Pinpoint the cell where the given text exists, returning its [x, y] midpoint coordinate. 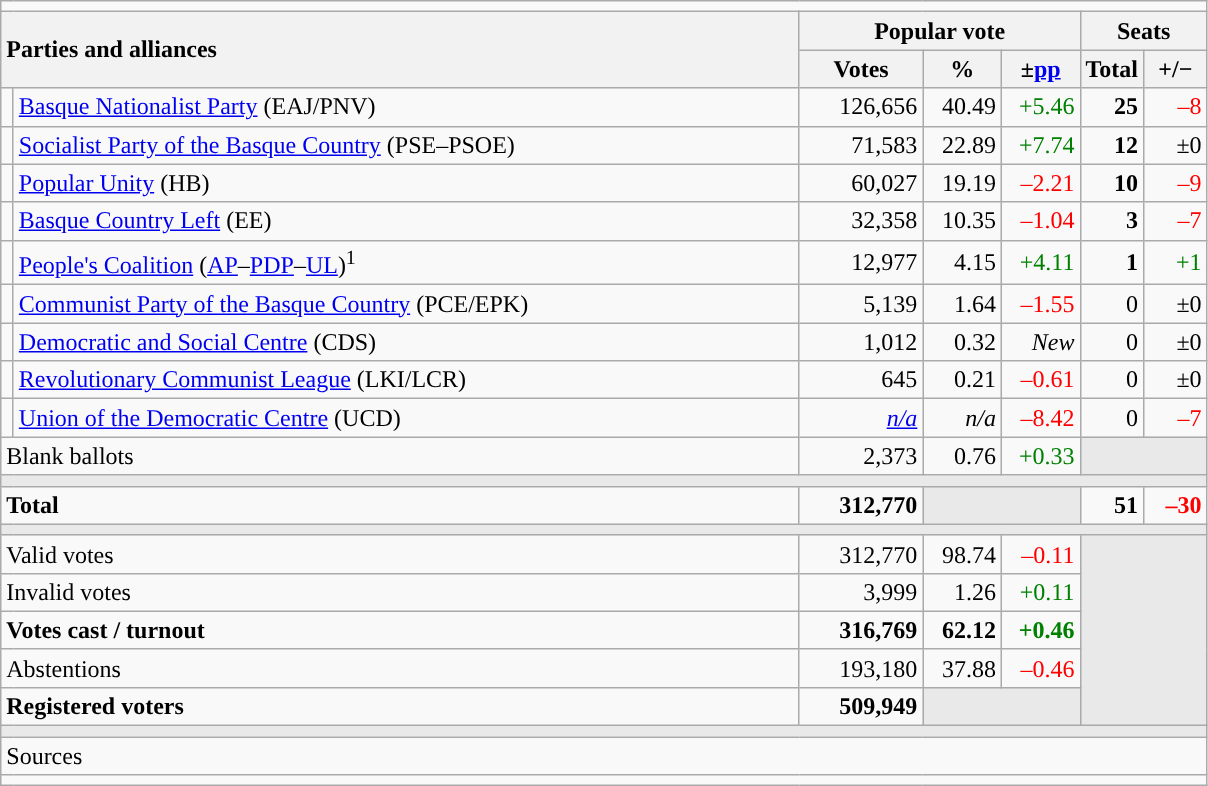
+0.46 [1040, 630]
509,949 [861, 706]
–1.55 [1040, 304]
+7.74 [1040, 145]
Socialist Party of the Basque Country (PSE–PSOE) [406, 145]
3,999 [861, 592]
Basque Nationalist Party (EAJ/PNV) [406, 107]
316,769 [861, 630]
32,358 [861, 221]
0.21 [962, 380]
2,373 [861, 456]
Abstentions [400, 668]
% [962, 69]
Seats [1144, 31]
62.12 [962, 630]
–0.61 [1040, 380]
60,027 [861, 183]
1,012 [861, 342]
–0.11 [1040, 554]
Valid votes [400, 554]
Parties and alliances [400, 50]
Popular vote [940, 31]
Sources [604, 756]
–8 [1176, 107]
–0.46 [1040, 668]
+5.46 [1040, 107]
0.32 [962, 342]
People's Coalition (AP–PDP–UL)1 [406, 262]
–2.21 [1040, 183]
71,583 [861, 145]
Union of the Democratic Centre (UCD) [406, 418]
25 [1112, 107]
4.15 [962, 262]
+1 [1176, 262]
645 [861, 380]
Basque Country Left (EE) [406, 221]
10.35 [962, 221]
–30 [1176, 505]
+0.11 [1040, 592]
193,180 [861, 668]
Votes cast / turnout [400, 630]
–1.04 [1040, 221]
3 [1112, 221]
37.88 [962, 668]
+0.33 [1040, 456]
–8.42 [1040, 418]
Invalid votes [400, 592]
98.74 [962, 554]
1.26 [962, 592]
40.49 [962, 107]
126,656 [861, 107]
Registered voters [400, 706]
+4.11 [1040, 262]
+/− [1176, 69]
19.19 [962, 183]
Popular Unity (HB) [406, 183]
Democratic and Social Centre (CDS) [406, 342]
1.64 [962, 304]
±pp [1040, 69]
1 [1112, 262]
5,139 [861, 304]
12 [1112, 145]
Blank ballots [400, 456]
Votes [861, 69]
Revolutionary Communist League (LKI/LCR) [406, 380]
12,977 [861, 262]
51 [1112, 505]
Communist Party of the Basque Country (PCE/EPK) [406, 304]
New [1040, 342]
10 [1112, 183]
0.76 [962, 456]
22.89 [962, 145]
–9 [1176, 183]
